Locate the cell with the specified text and output its [x, y] center coordinate. 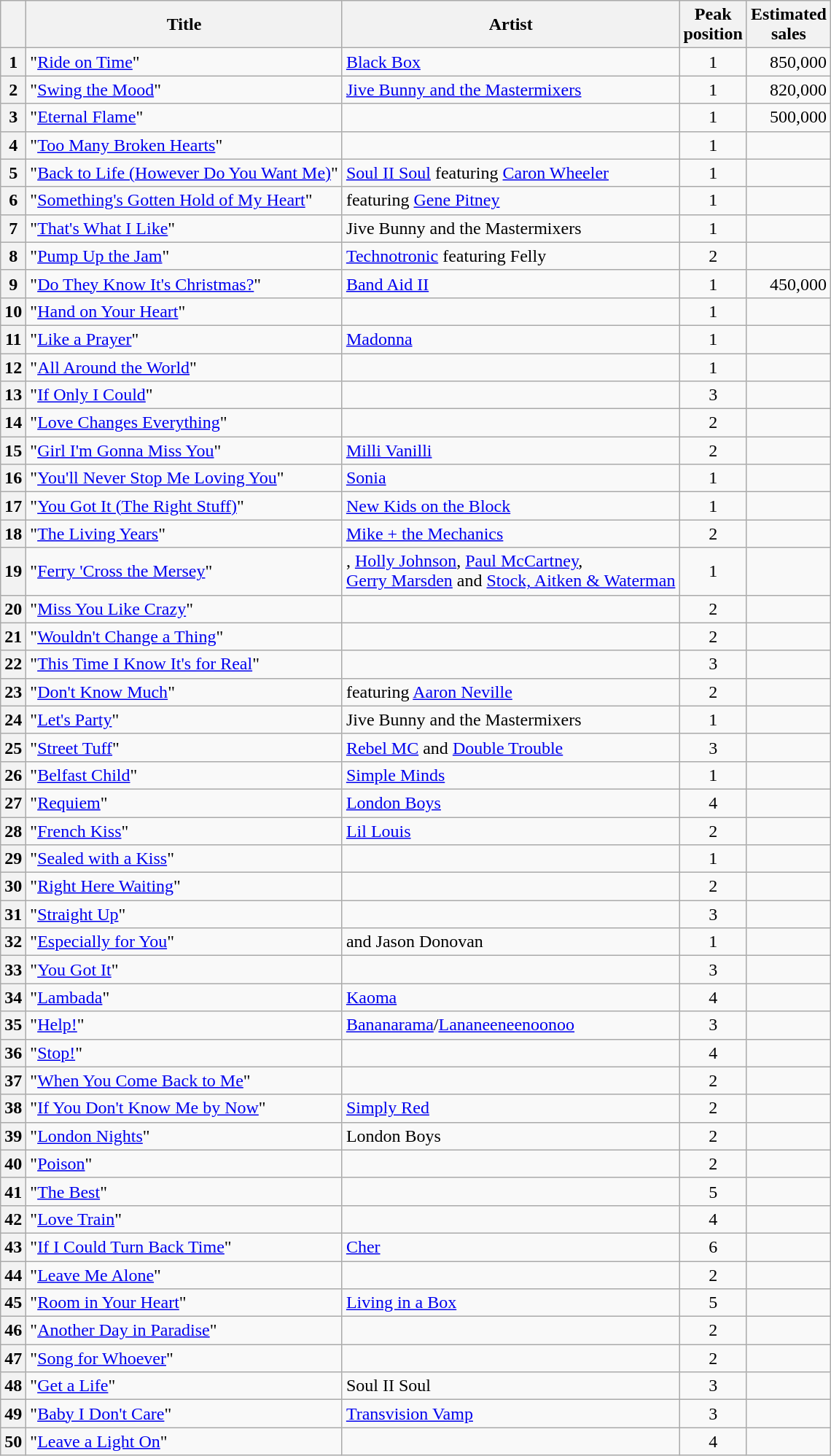
"When You Come Back to Me" [184, 1081]
"The Best" [184, 1191]
"French Kiss" [184, 830]
Milli Vanilli [510, 451]
"If I Could Turn Back Time" [184, 1247]
"If Only I Could" [184, 395]
22 [13, 664]
14 [13, 423]
21 [13, 636]
Mike + the Mechanics [510, 534]
24 [13, 720]
"That's What I Like" [184, 228]
"Right Here Waiting" [184, 887]
Transvision Vamp [510, 1414]
Peakposition [713, 25]
"Wouldn't Change a Thing" [184, 636]
Bananarama/Lananeeneenoonoo [510, 1025]
"Miss You Like Crazy" [184, 609]
"Poison" [184, 1164]
"London Nights" [184, 1136]
"This Time I Know It's for Real" [184, 664]
"Ferry 'Cross the Mersey" [184, 572]
36 [13, 1053]
"Pump Up the Jam" [184, 256]
Simple Minds [510, 775]
19 [13, 572]
Technotronic featuring Felly [510, 256]
23 [13, 692]
38 [13, 1108]
40 [13, 1164]
"Swing the Mood" [184, 90]
"Don't Know Much" [184, 692]
featuring Aaron Neville [510, 692]
46 [13, 1331]
34 [13, 997]
47 [13, 1358]
39 [13, 1136]
9 [13, 284]
45 [13, 1303]
11 [13, 339]
"Ride on Time" [184, 62]
48 [13, 1386]
12 [13, 367]
"Let's Party" [184, 720]
13 [13, 395]
"Love Train" [184, 1219]
500,000 [789, 117]
49 [13, 1414]
"Straight Up" [184, 914]
Lil Louis [510, 830]
Band Aid II [510, 284]
820,000 [789, 90]
35 [13, 1025]
42 [13, 1219]
Kaoma [510, 997]
"Leave a Light On" [184, 1441]
"Baby I Don't Care" [184, 1414]
44 [13, 1275]
31 [13, 914]
29 [13, 859]
"Hand on Your Heart" [184, 311]
10 [13, 311]
17 [13, 506]
Estimatedsales [789, 25]
"Another Day in Paradise" [184, 1331]
"All Around the World" [184, 367]
Soul II Soul [510, 1386]
Cher [510, 1247]
and Jason Donovan [510, 942]
"Especially for You" [184, 942]
"Lambada" [184, 997]
"Belfast Child" [184, 775]
Artist [510, 25]
"Eternal Flame" [184, 117]
Living in a Box [510, 1303]
43 [13, 1247]
"Love Changes Everything" [184, 423]
850,000 [789, 62]
28 [13, 830]
37 [13, 1081]
"Back to Life (However Do You Want Me)" [184, 173]
"You'll Never Stop Me Loving You" [184, 478]
16 [13, 478]
15 [13, 451]
Soul II Soul featuring Caron Wheeler [510, 173]
Simply Red [510, 1108]
"You Got It (The Right Stuff)" [184, 506]
"Leave Me Alone" [184, 1275]
"Like a Prayer" [184, 339]
450,000 [789, 284]
"Requiem" [184, 803]
"Something's Gotten Hold of My Heart" [184, 201]
20 [13, 609]
"Room in Your Heart" [184, 1303]
"The Living Years" [184, 534]
"Stop!" [184, 1053]
Rebel MC and Double Trouble [510, 747]
"Do They Know It's Christmas?" [184, 284]
Sonia [510, 478]
7 [13, 228]
8 [13, 256]
26 [13, 775]
Title [184, 25]
"Too Many Broken Hearts" [184, 145]
"Street Tuff" [184, 747]
"Sealed with a Kiss" [184, 859]
50 [13, 1441]
Black Box [510, 62]
"Help!" [184, 1025]
41 [13, 1191]
Madonna [510, 339]
30 [13, 887]
"You Got It" [184, 970]
25 [13, 747]
"Song for Whoever" [184, 1358]
"Girl I'm Gonna Miss You" [184, 451]
33 [13, 970]
32 [13, 942]
"Get a Life" [184, 1386]
"If You Don't Know Me by Now" [184, 1108]
featuring Gene Pitney [510, 201]
New Kids on the Block [510, 506]
27 [13, 803]
18 [13, 534]
, Holly Johnson, Paul McCartney,Gerry Marsden and Stock, Aitken & Waterman [510, 572]
